Locate the cell with the specified text and output its [X, Y] center coordinate. 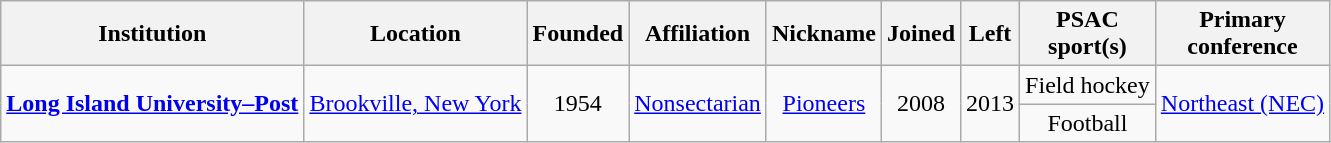
PSACsport(s) [1088, 34]
Nickname [824, 34]
Pioneers [824, 104]
Field hockey [1088, 85]
Left [990, 34]
Institution [152, 34]
Founded [578, 34]
Northeast (NEC) [1242, 104]
Joined [920, 34]
Nonsectarian [698, 104]
Long Island University–Post [152, 104]
2008 [920, 104]
Football [1088, 123]
Brookville, New York [416, 104]
1954 [578, 104]
2013 [990, 104]
Affiliation [698, 34]
Location [416, 34]
Primaryconference [1242, 34]
